Determine the (X, Y) coordinate at the center of the cell enclosing the given text.  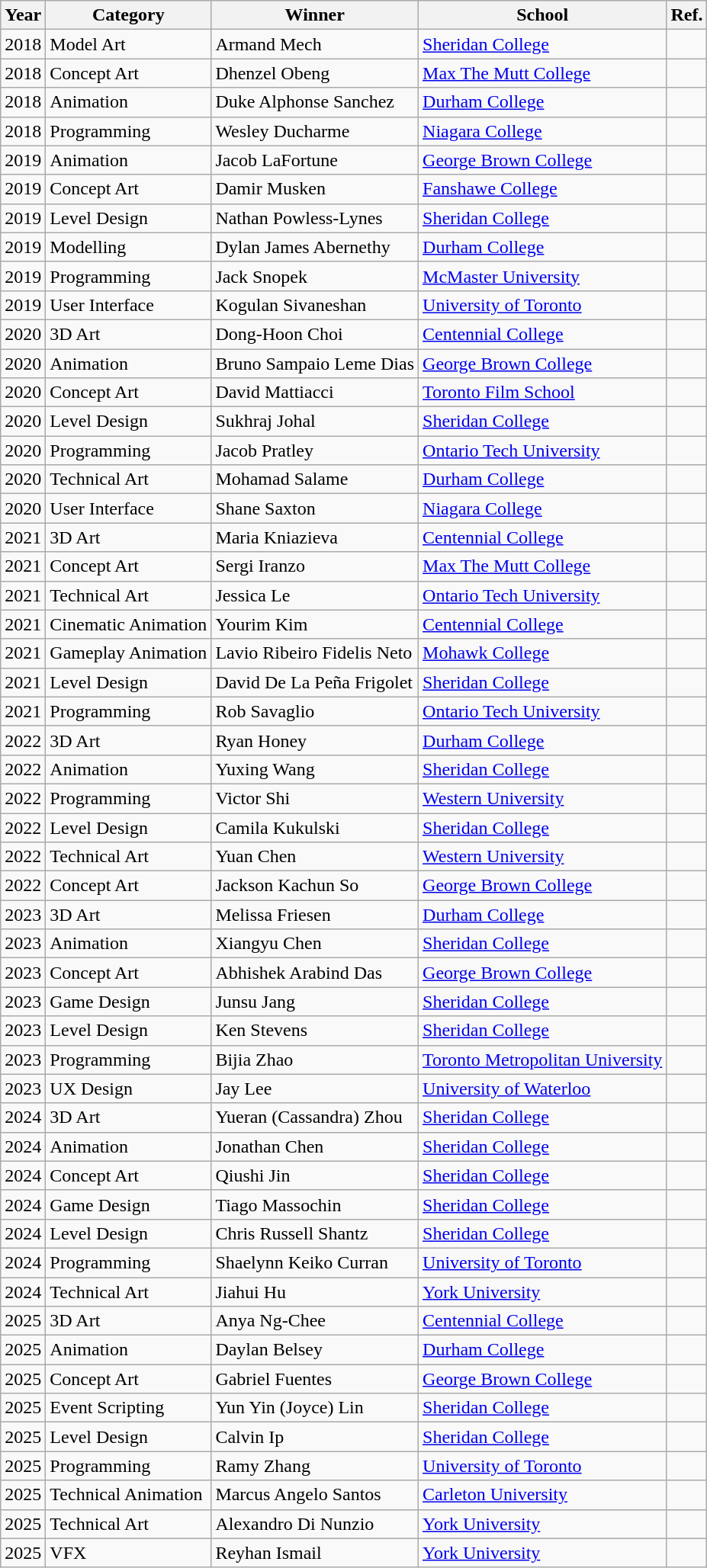
Bruno Sampaio Leme Dias (315, 364)
Jiahui Hu (315, 1292)
Xiangyu Chen (315, 944)
Toronto Metropolitan University (543, 1060)
VFX (128, 1553)
Winner (315, 15)
Kogulan Sivaneshan (315, 305)
Yun Yin (Joyce) Lin (315, 1408)
University of Waterloo (543, 1089)
Lavio Ribeiro Fidelis Neto (315, 653)
Jackson Kachun So (315, 886)
Marcus Angelo Santos (315, 1495)
Wesley Ducharme (315, 131)
McMaster University (543, 276)
Calvin Ip (315, 1437)
Sergi Iranzo (315, 566)
Jack Snopek (315, 276)
Victor Shi (315, 798)
Armand Mech (315, 44)
David De La Peña Frigolet (315, 682)
Shaelynn Keiko Curran (315, 1262)
Yueran (Cassandra) Zhou (315, 1117)
Melissa Friesen (315, 915)
Jay Lee (315, 1089)
Rob Savaglio (315, 711)
Carleton University (543, 1495)
Jonathan Chen (315, 1146)
Junsu Jang (315, 1002)
Maria Kniazieva (315, 537)
Dong-Hoon Choi (315, 334)
Yuxing Wang (315, 769)
Jacob LaFortune (315, 160)
Event Scripting (128, 1408)
School (543, 15)
Cinematic Animation (128, 624)
Daylan Belsey (315, 1350)
Technical Animation (128, 1495)
Anya Ng-Chee (315, 1321)
Mohamad Salame (315, 479)
Alexandro Di Nunzio (315, 1524)
Modelling (128, 247)
Duke Alphonse Sanchez (315, 102)
Model Art (128, 44)
Nathan Powless-Lynes (315, 218)
Camila Kukulski (315, 827)
Sukhraj Johal (315, 422)
Ref. (686, 15)
Fanshawe College (543, 189)
Tiago Massochin (315, 1204)
Yuan Chen (315, 857)
Damir Musken (315, 189)
UX Design (128, 1089)
Dhenzel Obeng (315, 73)
Ken Stevens (315, 1031)
Year (23, 15)
Abhishek Arabind Das (315, 973)
Yourim Kim (315, 624)
Jessica Le (315, 595)
Gameplay Animation (128, 653)
Chris Russell Shantz (315, 1233)
Reyhan Ismail (315, 1553)
Qiushi Jin (315, 1175)
Dylan James Abernethy (315, 247)
Ramy Zhang (315, 1466)
Shane Saxton (315, 508)
Bijia Zhao (315, 1060)
David Mattiacci (315, 393)
Jacob Pratley (315, 451)
Ryan Honey (315, 740)
Toronto Film School (543, 393)
Mohawk College (543, 653)
Category (128, 15)
Gabriel Fuentes (315, 1379)
